Find where the given text appears and provide that cell's center as (X, Y) coordinate. 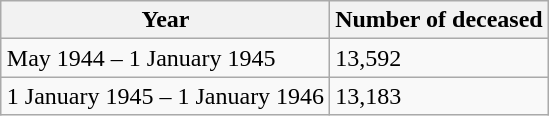
Number of deceased (440, 20)
Year (165, 20)
1 January 1945 – 1 January 1946 (165, 96)
May 1944 – 1 January 1945 (165, 58)
13,592 (440, 58)
13,183 (440, 96)
